For the text-containing cell, return its midpoint in (x, y) coordinate format. 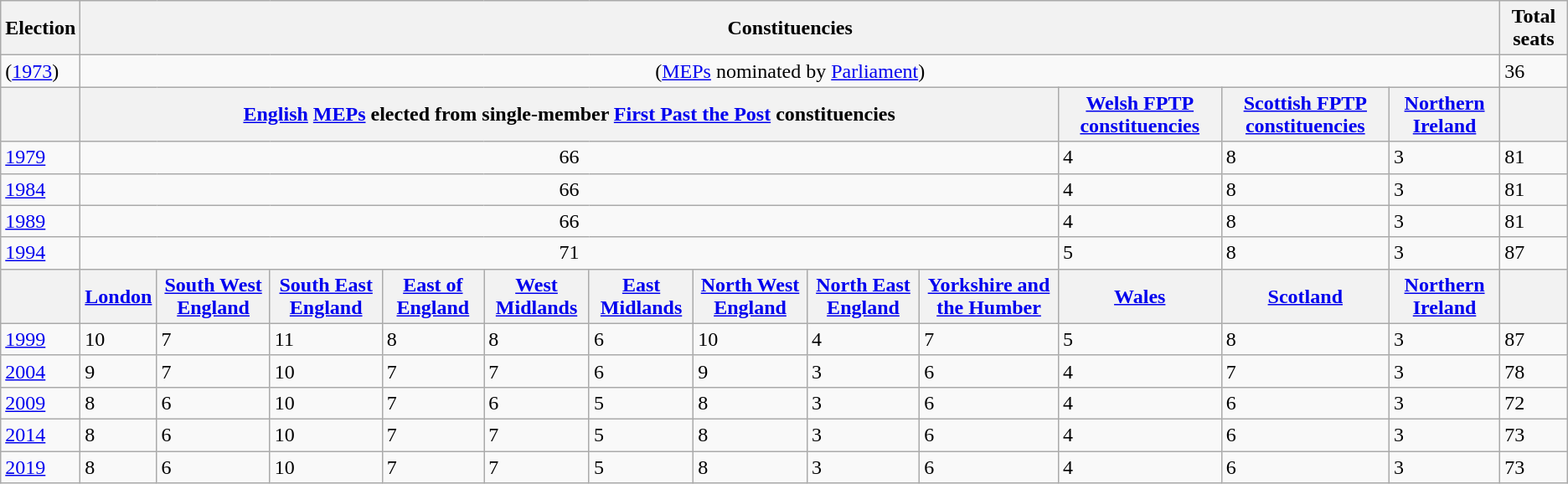
Scottish FPTP constituencies (1305, 114)
2004 (40, 371)
1979 (40, 157)
West Midlands (537, 296)
1994 (40, 253)
(1973) (40, 71)
Constituencies (791, 28)
1984 (40, 189)
South West England (213, 296)
Scotland (1305, 296)
East Midlands (641, 296)
London (119, 296)
2014 (40, 435)
1989 (40, 221)
Welsh FPTP constituencies (1139, 114)
English MEPs elected from single-member First Past the Post constituencies (570, 114)
Wales (1139, 296)
Total seats (1534, 28)
72 (1534, 403)
South East England (326, 296)
(MEPs nominated by Parliament) (791, 71)
11 (326, 339)
78 (1534, 371)
71 (570, 253)
1999 (40, 339)
North East England (863, 296)
36 (1534, 71)
Yorkshire and the Humber (989, 296)
East of England (433, 296)
2019 (40, 466)
2009 (40, 403)
North West England (750, 296)
Election (40, 28)
